From the cell containing the given text, extract its center point as [X, Y] coordinate. 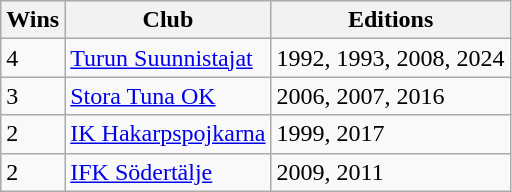
IK Hakarpspojkarna [168, 134]
Stora Tuna OK [168, 96]
1999, 2017 [390, 134]
Club [168, 20]
Editions [390, 20]
IFK Södertälje [168, 172]
1992, 1993, 2008, 2024 [390, 58]
Turun Suunnistajat [168, 58]
2006, 2007, 2016 [390, 96]
Wins [33, 20]
3 [33, 96]
4 [33, 58]
2009, 2011 [390, 172]
